Return (X, Y) of the center of cell containing provided text 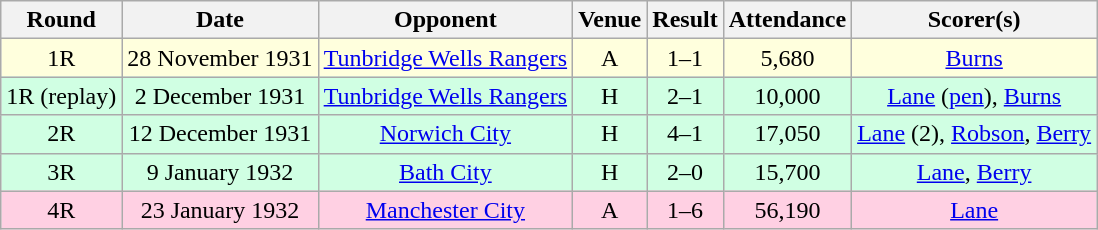
15,700 (787, 172)
23 January 1932 (220, 210)
2–1 (685, 96)
1–6 (685, 210)
4–1 (685, 134)
1–1 (685, 58)
1R (62, 58)
5,680 (787, 58)
Lane (2), Robson, Berry (974, 134)
Attendance (787, 20)
1R (replay) (62, 96)
Result (685, 20)
4R (62, 210)
Bath City (445, 172)
9 January 1932 (220, 172)
2 December 1931 (220, 96)
56,190 (787, 210)
2–0 (685, 172)
Lane (pen), Burns (974, 96)
Date (220, 20)
Opponent (445, 20)
2R (62, 134)
Lane, Berry (974, 172)
17,050 (787, 134)
Venue (610, 20)
Round (62, 20)
28 November 1931 (220, 58)
10,000 (787, 96)
3R (62, 172)
Norwich City (445, 134)
Lane (974, 210)
Burns (974, 58)
12 December 1931 (220, 134)
Scorer(s) (974, 20)
Manchester City (445, 210)
